Output the (X, Y) coordinate of the center of the cell containing the given text.  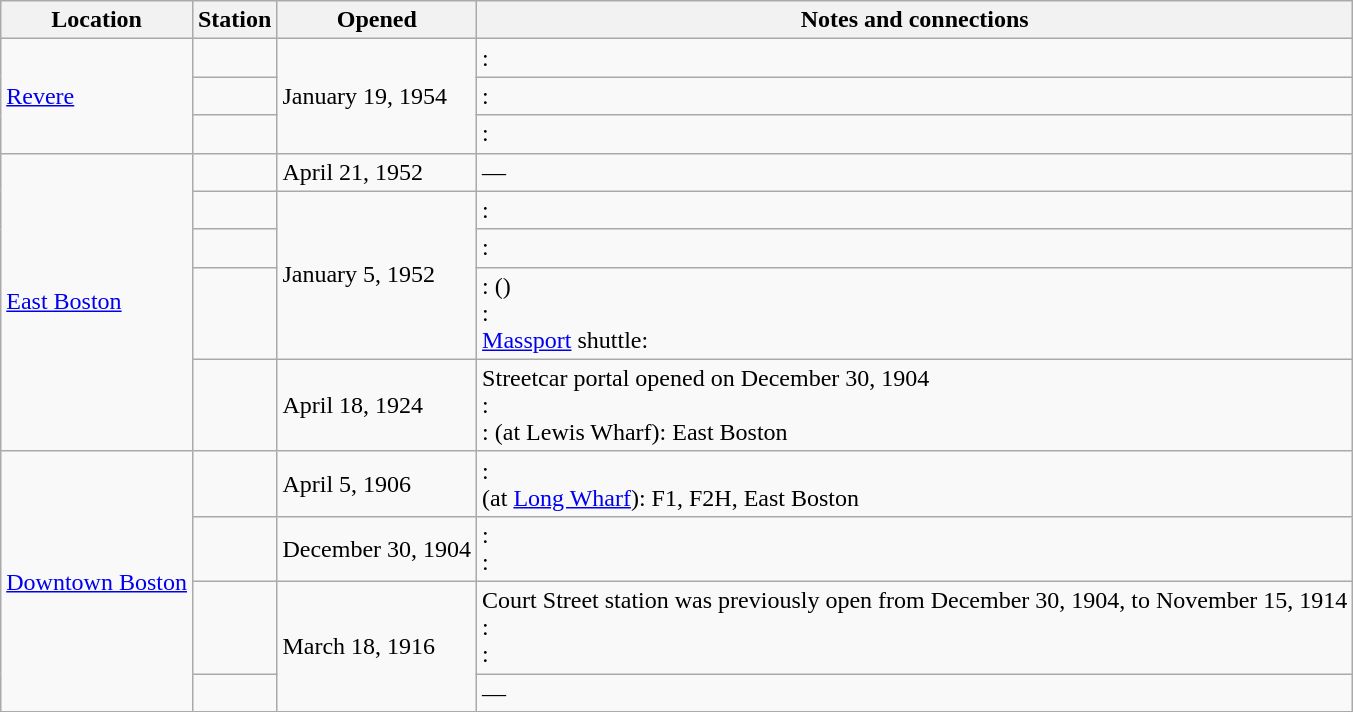
January 5, 1952 (377, 275)
Notes and connections (915, 20)
January 19, 1954 (377, 96)
April 21, 1952 (377, 172)
March 18, 1916 (377, 646)
: (): Massport shuttle: (915, 313)
Downtown Boston (97, 581)
: (at Long Wharf): F1, F2H, East Boston (915, 484)
April 18, 1924 (377, 405)
Court Street station was previously open from December 30, 1904, to November 15, 1914: : (915, 627)
Opened (377, 20)
Station (234, 20)
East Boston (97, 302)
Streetcar portal opened on December 30, 1904: : (at Lewis Wharf): East Boston (915, 405)
: : (915, 548)
Revere (97, 96)
December 30, 1904 (377, 548)
Location (97, 20)
April 5, 1906 (377, 484)
